For the text-containing cell, return its midpoint in (x, y) coordinate format. 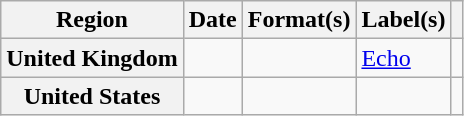
Region (92, 20)
Echo (404, 58)
United Kingdom (92, 58)
Format(s) (299, 20)
United States (92, 96)
Label(s) (404, 20)
Date (212, 20)
